Return the [x, y] coordinate for the center point of the cell that contains the specified text.  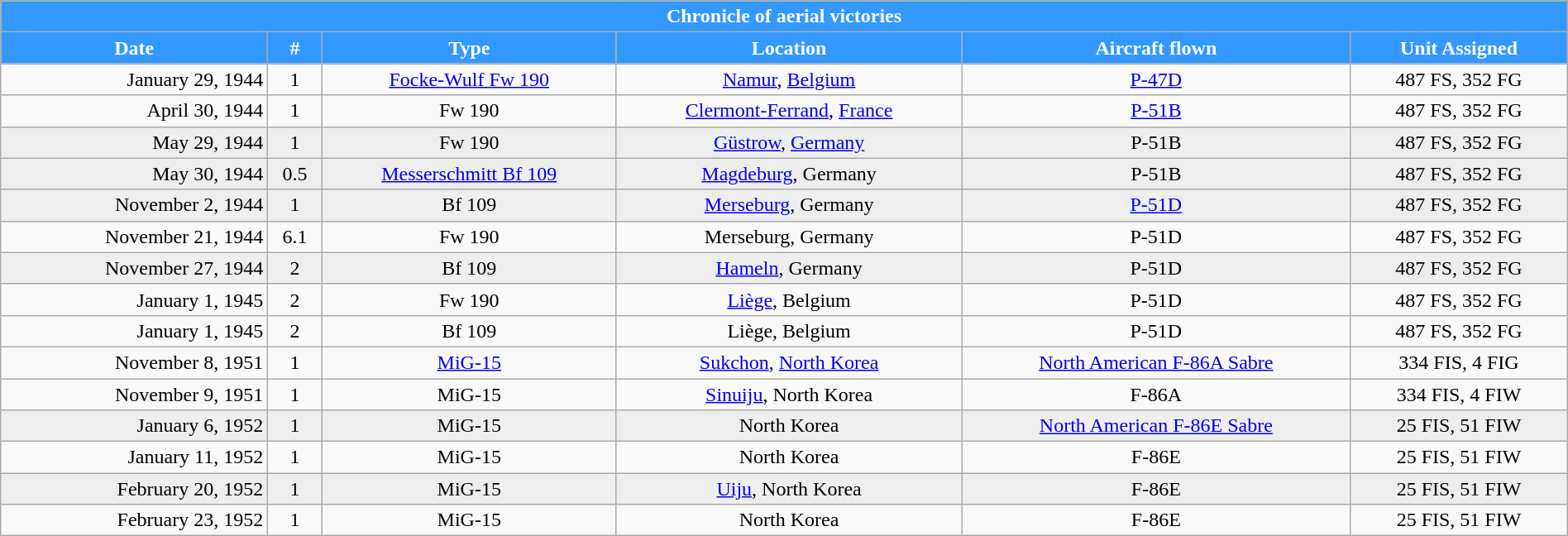
November 8, 1951 [134, 362]
Type [469, 48]
Namur, Belgium [789, 79]
Messerschmitt Bf 109 [469, 174]
Focke-Wulf Fw 190 [469, 79]
334 FIS, 4 FIW [1459, 395]
May 29, 1944 [134, 142]
Magdeburg, Germany [789, 174]
Hameln, Germany [789, 268]
May 30, 1944 [134, 174]
November 2, 1944 [134, 205]
Aircraft flown [1156, 48]
January 29, 1944 [134, 79]
Sukchon, North Korea [789, 362]
January 11, 1952 [134, 457]
6.1 [295, 237]
Güstrow, Germany [789, 142]
P-47D [1156, 79]
Location [789, 48]
# [295, 48]
0.5 [295, 174]
November 27, 1944 [134, 268]
334 FIS, 4 FIG [1459, 362]
North American F-86A Sabre [1156, 362]
Unit Assigned [1459, 48]
North American F-86E Sabre [1156, 426]
F-86A [1156, 395]
Uiju, North Korea [789, 489]
Date [134, 48]
February 23, 1952 [134, 520]
February 20, 1952 [134, 489]
January 6, 1952 [134, 426]
Chronicle of aerial victories [784, 17]
November 21, 1944 [134, 237]
Clermont-Ferrand, France [789, 111]
Sinuiju, North Korea [789, 395]
November 9, 1951 [134, 395]
April 30, 1944 [134, 111]
